Return the (x, y) coordinate for the center point of the cell that contains the specified text.  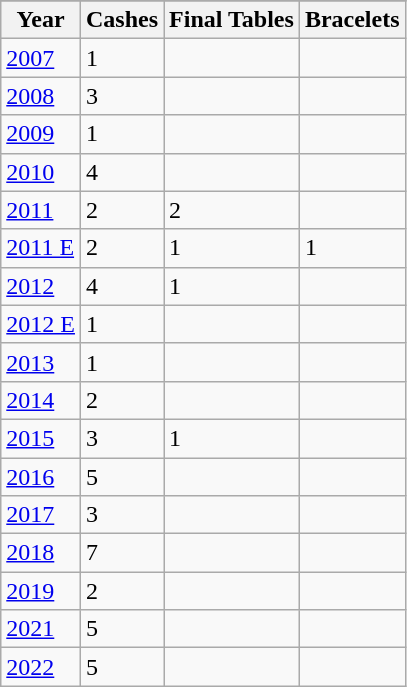
2009 (41, 134)
2010 (41, 172)
2021 (41, 629)
2007 (41, 58)
2008 (41, 96)
2011 E (41, 248)
2015 (41, 438)
Final Tables (232, 20)
Year (41, 20)
2012 E (41, 324)
2016 (41, 477)
2018 (41, 553)
2017 (41, 515)
Cashes (122, 20)
2022 (41, 667)
2013 (41, 362)
2014 (41, 400)
2012 (41, 286)
Bracelets (352, 20)
2019 (41, 591)
7 (122, 553)
2011 (41, 210)
